Capture the cell that displays the provided text and extract its (X, Y) central coordinate. 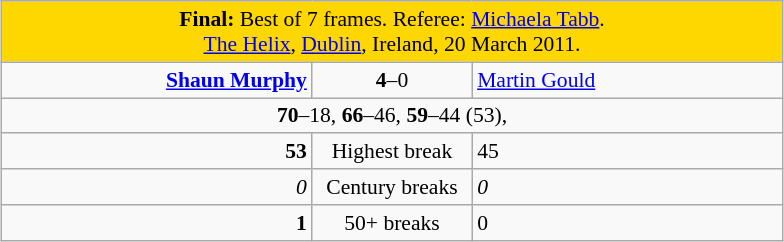
Final: Best of 7 frames. Referee: Michaela Tabb. The Helix, Dublin, Ireland, 20 March 2011. (392, 32)
53 (157, 152)
Shaun Murphy (157, 80)
Martin Gould (627, 80)
1 (157, 223)
50+ breaks (392, 223)
70–18, 66–46, 59–44 (53), (392, 116)
45 (627, 152)
Century breaks (392, 187)
Highest break (392, 152)
4–0 (392, 80)
